From the cell containing the given text, extract its center point as [x, y] coordinate. 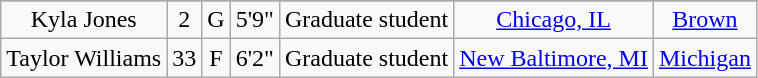
33 [184, 58]
2 [184, 20]
5'9" [254, 20]
G [216, 20]
Kyla Jones [84, 20]
F [216, 58]
Michigan [704, 58]
New Baltimore, MI [554, 58]
Brown [704, 20]
Taylor Williams [84, 58]
6'2" [254, 58]
Chicago, IL [554, 20]
